Provide the [x, y] coordinate of the cell's center where the given text is located.  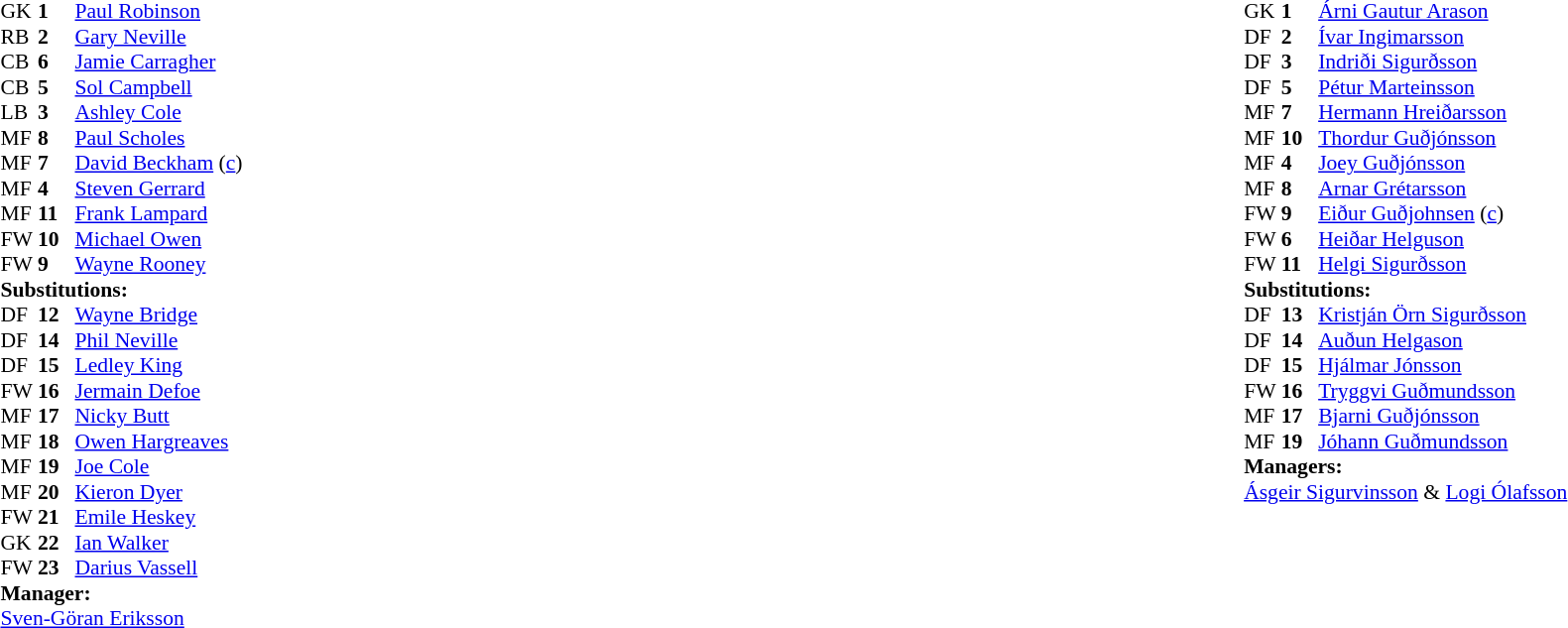
22 [57, 543]
Hjálmar Jónsson [1442, 366]
Arnar Grétarsson [1442, 188]
Paul Scholes [159, 138]
RB [19, 37]
Helgi Sigurðsson [1442, 265]
Owen Hargreaves [159, 441]
23 [57, 568]
Joey Guðjónsson [1442, 164]
Phil Neville [159, 340]
Wayne Rooney [159, 265]
Nicky Butt [159, 416]
Bjarni Guðjónsson [1442, 416]
David Beckham (c) [159, 164]
Hermann Hreiðarsson [1442, 112]
Heiðar Helguson [1442, 239]
Tryggvi Guðmundsson [1442, 391]
Frank Lampard [159, 213]
Ashley Cole [159, 112]
Darius Vassell [159, 568]
Indriði Sigurðsson [1442, 63]
Michael Owen [159, 239]
Kristján Örn Sigurðsson [1442, 314]
12 [57, 314]
Gary Neville [159, 37]
Steven Gerrard [159, 188]
Ledley King [159, 366]
Ian Walker [159, 543]
Emile Heskey [159, 517]
Auðun Helgason [1442, 340]
21 [57, 517]
Ásgeir Sigurvinsson & Logi Ólafsson [1405, 492]
Manager: [121, 593]
Jóhann Guðmundsson [1442, 441]
Eiður Guðjohnsen (c) [1442, 213]
20 [57, 492]
Jermain Defoe [159, 391]
Wayne Bridge [159, 314]
LB [19, 112]
13 [1300, 314]
Sol Campbell [159, 87]
Pétur Marteinsson [1442, 87]
Kieron Dyer [159, 492]
18 [57, 441]
Ívar Ingimarsson [1442, 37]
Jamie Carragher [159, 63]
Managers: [1405, 467]
GK [19, 543]
Thordur Guðjónsson [1442, 138]
Joe Cole [159, 467]
